Output the (X, Y) coordinate of the center of the cell containing the given text.  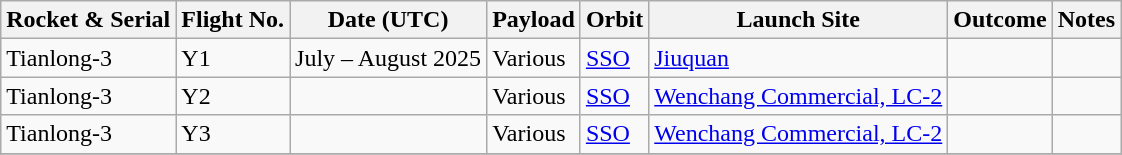
Rocket & Serial (88, 20)
Payload (534, 20)
Y3 (233, 134)
Date (UTC) (388, 20)
Jiuquan (798, 58)
Y1 (233, 58)
Launch Site (798, 20)
Y2 (233, 96)
Flight No. (233, 20)
July – August 2025 (388, 58)
Notes (1086, 20)
Orbit (614, 20)
Outcome (1000, 20)
